Return [X, Y] of the center of cell containing provided text 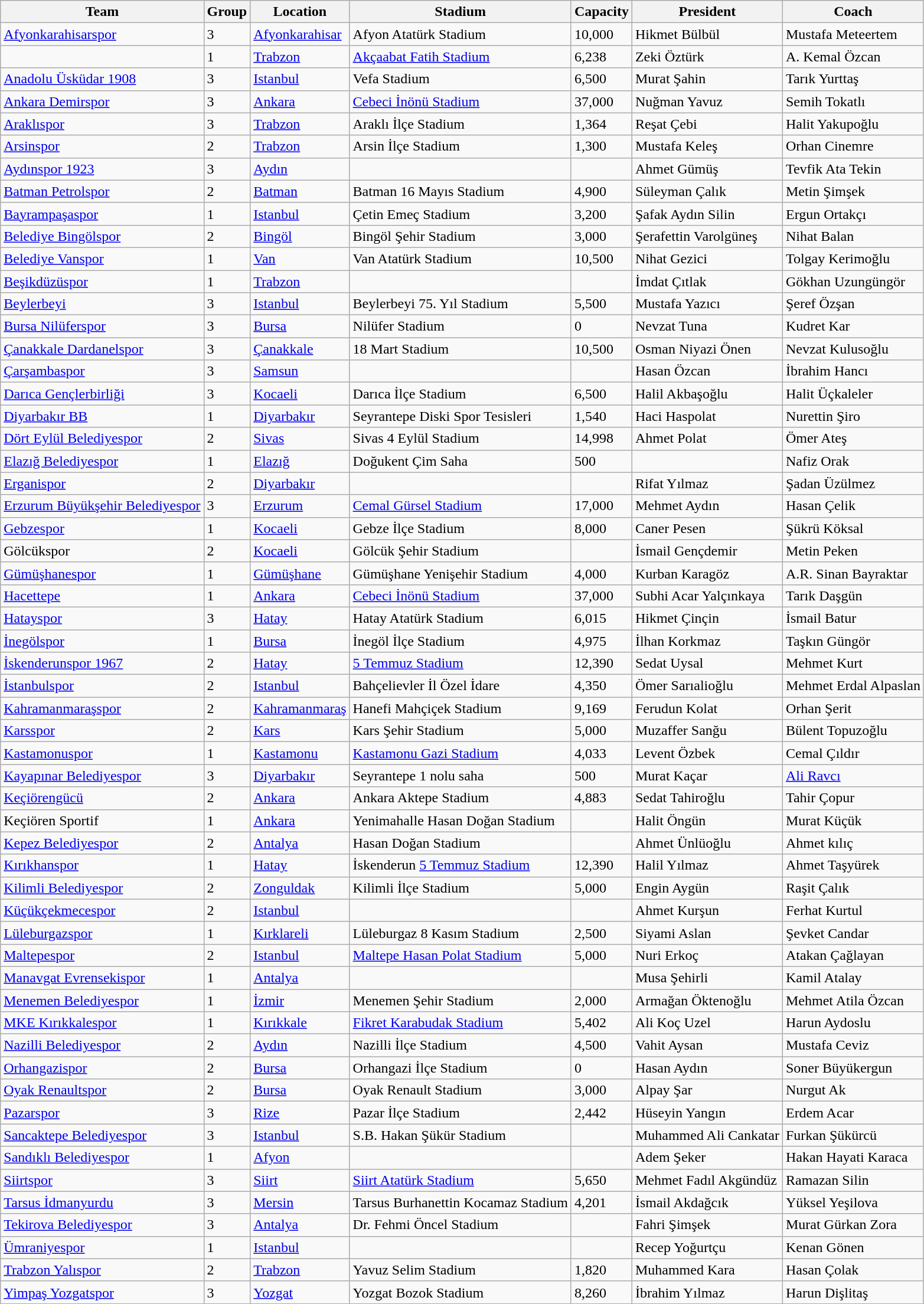
Orhan Cinemre [853, 146]
Kudret Kar [853, 326]
İbrahim Hancı [853, 371]
İstanbulspor [102, 686]
Kastamonu [300, 753]
Vahit Aysan [707, 1045]
Küçükçekmecespor [102, 910]
4,201 [601, 1202]
İmdat Çıtlak [707, 282]
Location [300, 12]
Halit Öngün [707, 821]
Bahçelievler İl Özel İdare [461, 686]
İlhan Korkmaz [707, 640]
8,000 [601, 528]
Atakan Çağlayan [853, 955]
Team [102, 12]
Belediye Vanspor [102, 259]
Erganispor [102, 483]
Muzaffer Sanğu [707, 731]
Sedat Uysal [707, 664]
Lüleburgaz 8 Kasım Stadium [461, 933]
Nuğman Yavuz [707, 102]
Orhangazispor [102, 1068]
Bülent Topuzoğlu [853, 731]
Gümüşhanespor [102, 573]
Pazarspor [102, 1113]
A.R. Sinan Bayraktar [853, 573]
Belediye Bingölspor [102, 236]
Doğukent Çim Saha [461, 461]
Kırıkkale [300, 1023]
1,364 [601, 124]
5,500 [601, 304]
Nilüfer Stadium [461, 326]
Engin Aygün [707, 888]
Beylerbeyi 75. Yıl Stadium [461, 304]
Kilimli İlçe Stadium [461, 888]
Anadolu Üsküdar 1908 [102, 79]
Hatay Atatürk Stadium [461, 618]
Ali Ravcı [853, 776]
Beylerbeyi [102, 304]
Ramazan Silin [853, 1180]
President [707, 12]
14,998 [601, 439]
Mersin [300, 1202]
İskenderunspor 1967 [102, 664]
Kepez Belediyespor [102, 843]
Osman Niyazi Önen [707, 349]
Yozgat Bozok Stadium [461, 1292]
Ferhat Kurtul [853, 910]
Zeki Öztürk [707, 57]
Levent Özbek [707, 753]
Rifat Yılmaz [707, 483]
Maltepe Hasan Polat Stadium [461, 955]
Bingöl [300, 236]
Nurettin Şiro [853, 416]
Nihat Gezici [707, 259]
2,442 [601, 1113]
Siyami Aslan [707, 933]
10,000 [601, 34]
Hikmet Bülbül [707, 34]
Haci Haspolat [707, 416]
Gökhan Uzungüngör [853, 282]
Afyon Atatürk Stadium [461, 34]
Mehmet Erdal Alpaslan [853, 686]
Siirtspor [102, 1180]
Batman Petrolspor [102, 191]
Nevzat Tuna [707, 326]
Hasan Doğan Stadium [461, 843]
Kahramanmaraş [300, 708]
2,500 [601, 933]
Keçiörengücü [102, 798]
Afyonkarahisarspor [102, 34]
Group [227, 12]
Gölcükspor [102, 551]
Arsinspor [102, 146]
4,900 [601, 191]
Nazilli Belediyespor [102, 1045]
Erdem Acar [853, 1113]
Kamil Atalay [853, 978]
17,000 [601, 506]
Ahmet Polat [707, 439]
4,883 [601, 798]
Ankara Demirspor [102, 102]
Van [300, 259]
Lüleburgazspor [102, 933]
Hakan Hayati Karaca [853, 1158]
Tahir Çopur [853, 798]
1,820 [601, 1270]
Zonguldak [300, 888]
Halil Yılmaz [707, 865]
Süleyman Çalık [707, 191]
Yavuz Selim Stadium [461, 1270]
Capacity [601, 12]
Musa Şehirli [707, 978]
İnegölspor [102, 640]
Kırıkhanspor [102, 865]
Gebze İlçe Stadium [461, 528]
Nuri Erkoç [707, 955]
Siirt Atatürk Stadium [461, 1180]
Kahramanmaraşspor [102, 708]
Reşat Çebi [707, 124]
Mehmet Aydın [707, 506]
Ahmet Taşyürek [853, 865]
Orhan Şerit [853, 708]
Harun Aydoslu [853, 1023]
Sedat Tahiroğlu [707, 798]
Stadium [461, 12]
Kastamonuspor [102, 753]
Mehmet Kurt [853, 664]
Hatayspor [102, 618]
Ahmet Ünlüoğlu [707, 843]
5 Temmuz Stadium [461, 664]
Harun Dişlitaş [853, 1292]
Tolgay Kerimoğlu [853, 259]
Kenan Gönen [853, 1247]
Manavgat Evrensekispor [102, 978]
1,540 [601, 416]
5,402 [601, 1023]
Murat Kaçar [707, 776]
9,169 [601, 708]
Tarık Yurttaş [853, 79]
Fikret Karabudak Stadium [461, 1023]
Erzurum Büyükşehir Belediyespor [102, 506]
Semih Tokatlı [853, 102]
Bayrampaşaspor [102, 214]
Afyon [300, 1158]
Hacettepe [102, 596]
Samsun [300, 371]
Bingöl Şehir Stadium [461, 236]
Akçaabat Fatih Stadium [461, 57]
Bursa Nilüferspor [102, 326]
Dört Eylül Belediyespor [102, 439]
Ahmet Kurşun [707, 910]
Gümüşhane [300, 573]
4,350 [601, 686]
2,000 [601, 1001]
Cemal Çıldır [853, 753]
Kastamonu Gazi Stadium [461, 753]
Halit Yakupoğlu [853, 124]
Maltepespor [102, 955]
MKE Kırıkkalespor [102, 1023]
Yimpaş Yozgatspor [102, 1292]
Rize [300, 1113]
Kırklareli [300, 933]
İskenderun 5 Temmuz Stadium [461, 865]
Trabzon Yalıspor [102, 1270]
Orhangazi İlçe Stadium [461, 1068]
Muhammed Kara [707, 1270]
Adem Şeker [707, 1158]
Nafiz Orak [853, 461]
Kilimli Belediyespor [102, 888]
Caner Pesen [707, 528]
Halil Akbaşoğlu [707, 394]
Yenimahalle Hasan Doğan Stadium [461, 821]
İsmail Batur [853, 618]
Ali Koç Uzel [707, 1023]
Hasan Çolak [853, 1270]
Çetin Emeç Stadium [461, 214]
A. Kemal Özcan [853, 57]
Recep Yoğurtçu [707, 1247]
Kars Şehir Stadium [461, 731]
Arsin İlçe Stadium [461, 146]
Nihat Balan [853, 236]
6,015 [601, 618]
5,650 [601, 1180]
Nazilli İlçe Stadium [461, 1045]
Murat Şahin [707, 79]
Elazığ [300, 461]
Batman [300, 191]
Sivas [300, 439]
Batman 16 Mayıs Stadium [461, 191]
4,500 [601, 1045]
Pazar İlçe Stadium [461, 1113]
Mustafa Ceviz [853, 1045]
Mustafa Meteertem [853, 34]
Coach [853, 12]
Metin Peken [853, 551]
Dr. Fehmi Öncel Stadium [461, 1225]
Ahmet kılıç [853, 843]
Çarşambaspor [102, 371]
Kars [300, 731]
Mehmet Atila Özcan [853, 1001]
Metin Şimşek [853, 191]
Mustafa Yazıcı [707, 304]
Ömer Ateş [853, 439]
Yüksel Yeşilova [853, 1202]
Armağan Öktenoğlu [707, 1001]
Oyak Renault Stadium [461, 1090]
Şevket Candar [853, 933]
Fahri Şimşek [707, 1225]
Ahmet Gümüş [707, 169]
Van Atatürk Stadium [461, 259]
Subhi Acar Yalçınkaya [707, 596]
İbrahim Yılmaz [707, 1292]
Nevzat Kulusoğlu [853, 349]
Hanefi Mahçiçek Stadium [461, 708]
Cemal Gürsel Stadium [461, 506]
Tarsus Burhanettin Kocamaz Stadium [461, 1202]
Murat Gürkan Zora [853, 1225]
Menemen Şehir Stadium [461, 1001]
Mustafa Keleş [707, 146]
Siirt [300, 1180]
Hüseyin Yangın [707, 1113]
Darıca İlçe Stadium [461, 394]
Ümraniyespor [102, 1247]
Karsspor [102, 731]
Tekirova Belediyespor [102, 1225]
Vefa Stadium [461, 79]
Furkan Şükürcü [853, 1135]
Diyarbakır BB [102, 416]
4,975 [601, 640]
4,033 [601, 753]
Sandıklı Belediyespor [102, 1158]
Seyrantepe 1 nolu saha [461, 776]
Şeref Özşan [853, 304]
1,300 [601, 146]
Hasan Çelik [853, 506]
Seyrantepe Diski Spor Tesisleri [461, 416]
Murat Küçük [853, 821]
Afyonkarahisar [300, 34]
Menemen Belediyespor [102, 1001]
Tevfik Ata Tekin [853, 169]
Keçiören Sportif [102, 821]
Yozgat [300, 1292]
6,238 [601, 57]
Sivas 4 Eylül Stadium [461, 439]
Çanakkale [300, 349]
Oyak Renaultspor [102, 1090]
Aydınspor 1923 [102, 169]
Hikmet Çinçin [707, 618]
8,260 [601, 1292]
Gebzespor [102, 528]
18 Mart Stadium [461, 349]
İnegöl İlçe Stadium [461, 640]
Taşkın Güngör [853, 640]
Mehmet Fadıl Akgündüz [707, 1180]
Beşikdüzüspor [102, 282]
Kurban Karagöz [707, 573]
Çanakkale Dardanelspor [102, 349]
S.B. Hakan Şükür Stadium [461, 1135]
Tarık Daşgün [853, 596]
Şükrü Köksal [853, 528]
Alpay Şar [707, 1090]
Şadan Üzülmez [853, 483]
Sancaktepe Belediyespor [102, 1135]
Ergun Ortakçı [853, 214]
Araklıspor [102, 124]
Şafak Aydın Silin [707, 214]
Hasan Aydın [707, 1068]
Darıca Gençlerbirliği [102, 394]
Muhammed Ali Cankatar [707, 1135]
Kayapınar Belediyespor [102, 776]
Hasan Özcan [707, 371]
İsmail Gençdemir [707, 551]
Ferudun Kolat [707, 708]
Araklı İlçe Stadium [461, 124]
Gümüşhane Yenişehir Stadium [461, 573]
Soner Büyükergun [853, 1068]
İzmir [300, 1001]
Ankara Aktepe Stadium [461, 798]
Erzurum [300, 506]
İsmail Akdağcık [707, 1202]
Şerafettin Varolgüneş [707, 236]
Elazığ Belediyespor [102, 461]
4,000 [601, 573]
3,200 [601, 214]
Raşit Çalık [853, 888]
Ömer Sarıalioğlu [707, 686]
Nurgut Ak [853, 1090]
Gölcük Şehir Stadium [461, 551]
Tarsus İdmanyurdu [102, 1202]
Halit Üçkaleler [853, 394]
